Find where the given text appears and provide that cell's center as [x, y] coordinate. 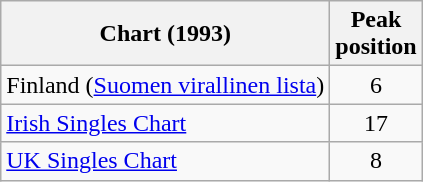
8 [376, 161]
Peakposition [376, 34]
17 [376, 123]
Chart (1993) [166, 34]
Finland (Suomen virallinen lista) [166, 85]
Irish Singles Chart [166, 123]
6 [376, 85]
UK Singles Chart [166, 161]
